Scan for the cell matching the given text and deliver its [X, Y] coordinate at center. 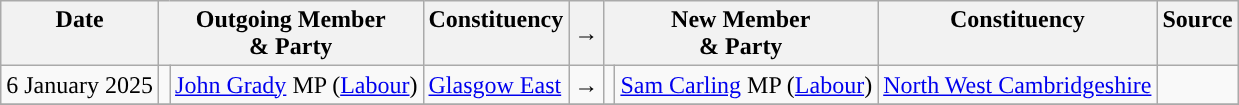
6 January 2025 [80, 85]
John Grady MP (Labour) [296, 85]
Outgoing Member& Party [290, 34]
Sam Carling MP (Labour) [746, 85]
New Member& Party [741, 34]
Source [1198, 34]
North West Cambridgeshire [1018, 85]
Glasgow East [496, 85]
Date [80, 34]
